Determine the (x, y) coordinate at the center of the cell enclosing the given text.  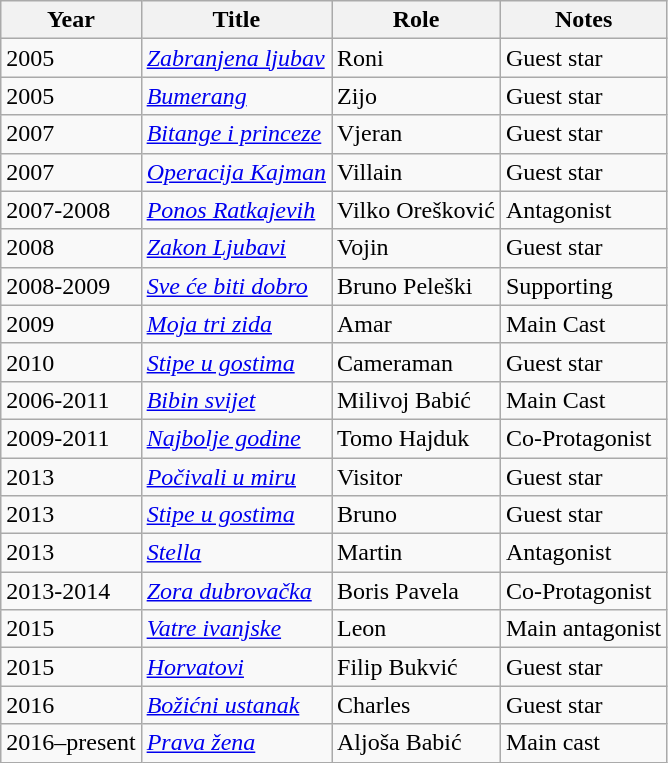
Villain (416, 172)
Bibin svijet (236, 400)
Roni (416, 58)
Bitange i princeze (236, 134)
Title (236, 20)
Vjeran (416, 134)
Tomo Hajduk (416, 438)
Supporting (583, 286)
Charles (416, 705)
Milivoj Babić (416, 400)
Role (416, 20)
2016 (71, 705)
Sve će biti dobro (236, 286)
2016–present (71, 743)
Stella (236, 553)
Vatre ivanjske (236, 629)
Amar (416, 324)
Prava žena (236, 743)
2008-2009 (71, 286)
Zabranjena ljubav (236, 58)
Filip Bukvić (416, 667)
Horvatovi (236, 667)
Vojin (416, 248)
Main cast (583, 743)
Main antagonist (583, 629)
Bruno (416, 515)
Cameraman (416, 362)
2006-2011 (71, 400)
Martin (416, 553)
Operacija Kajman (236, 172)
2010 (71, 362)
Bruno Peleški (416, 286)
Year (71, 20)
2013-2014 (71, 591)
Visitor (416, 477)
Najbolje godine (236, 438)
Počivali u miru (236, 477)
Notes (583, 20)
Božićni ustanak (236, 705)
Zakon Ljubavi (236, 248)
Bumerang (236, 96)
Zijo (416, 96)
Zora dubrovačka (236, 591)
2007-2008 (71, 210)
2008 (71, 248)
Moja tri zida (236, 324)
Vilko Orešković (416, 210)
Leon (416, 629)
Ponos Ratkajevih (236, 210)
Aljoša Babić (416, 743)
2009-2011 (71, 438)
Boris Pavela (416, 591)
2009 (71, 324)
